Find where the given text appears and provide that cell's center as [x, y] coordinate. 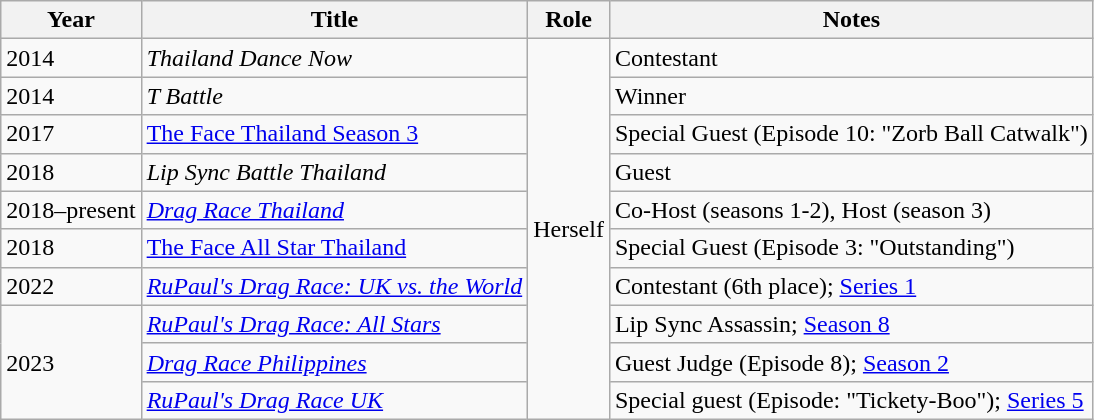
The Face All Star Thailand [334, 248]
Winner [851, 96]
Year [71, 20]
Drag Race Philippines [334, 362]
Special guest (Episode: "Tickety-Boo"); Series 5 [851, 400]
Guest [851, 172]
Role [569, 20]
The Face Thailand Season 3 [334, 134]
RuPaul's Drag Race: UK vs. the World [334, 286]
Special Guest (Episode 3: "Outstanding") [851, 248]
Contestant (6th place); Series 1 [851, 286]
Lip Sync Assassin; Season 8 [851, 324]
Special Guest (Episode 10: "Zorb Ball Catwalk") [851, 134]
Thailand Dance Now [334, 58]
Lip Sync Battle Thailand [334, 172]
2023 [71, 362]
Co-Host (seasons 1-2), Host (season 3) [851, 210]
RuPaul's Drag Race: All Stars [334, 324]
2017 [71, 134]
Notes [851, 20]
T Battle [334, 96]
Contestant [851, 58]
Herself [569, 230]
2022 [71, 286]
Guest Judge (Episode 8); Season 2 [851, 362]
Title [334, 20]
Drag Race Thailand [334, 210]
RuPaul's Drag Race UK [334, 400]
2018–present [71, 210]
